Determine the [x, y] coordinate at the center of the cell enclosing the given text.  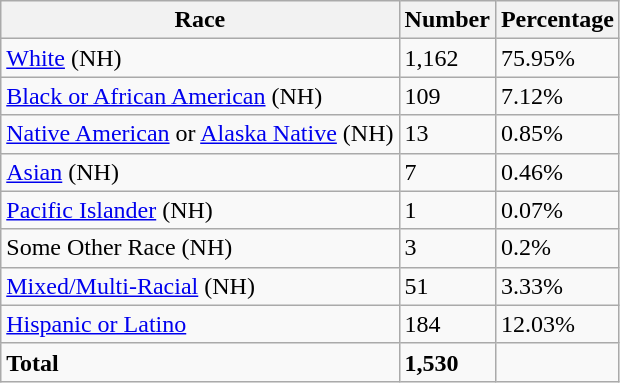
109 [447, 96]
Pacific Islander (NH) [200, 210]
13 [447, 134]
1,530 [447, 362]
Hispanic or Latino [200, 324]
White (NH) [200, 58]
12.03% [557, 324]
Mixed/Multi-Racial (NH) [200, 286]
0.07% [557, 210]
0.2% [557, 248]
1 [447, 210]
184 [447, 324]
3 [447, 248]
Total [200, 362]
0.46% [557, 172]
Asian (NH) [200, 172]
0.85% [557, 134]
Number [447, 20]
51 [447, 286]
7.12% [557, 96]
75.95% [557, 58]
7 [447, 172]
Race [200, 20]
Black or African American (NH) [200, 96]
1,162 [447, 58]
3.33% [557, 286]
Some Other Race (NH) [200, 248]
Percentage [557, 20]
Native American or Alaska Native (NH) [200, 134]
